Identify which cell holds the provided text, then report its (x, y) central coordinate. 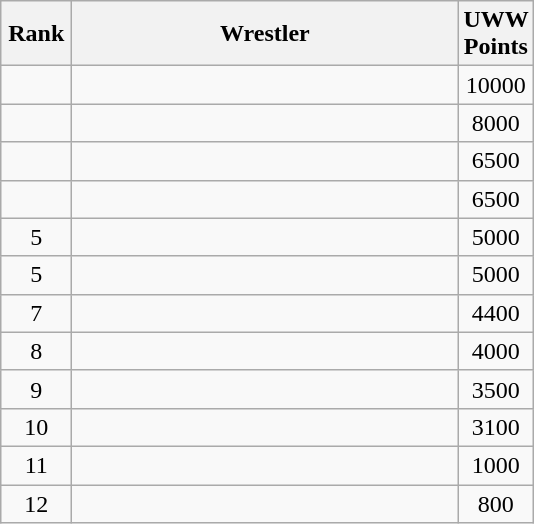
800 (496, 503)
UWW Points (496, 34)
1000 (496, 465)
4400 (496, 313)
10000 (496, 85)
3500 (496, 389)
Rank (36, 34)
8000 (496, 123)
8 (36, 351)
7 (36, 313)
12 (36, 503)
3100 (496, 427)
10 (36, 427)
4000 (496, 351)
9 (36, 389)
11 (36, 465)
Wrestler (265, 34)
